Capture the cell that displays the provided text and extract its (X, Y) central coordinate. 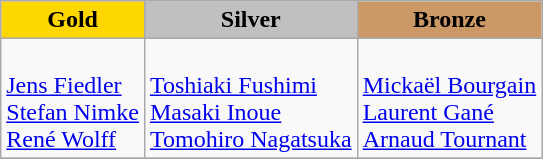
Silver (250, 20)
Mickaël BourgainLaurent GanéArnaud Tournant (450, 98)
Gold (73, 20)
Toshiaki FushimiMasaki InoueTomohiro Nagatsuka (250, 98)
Bronze (450, 20)
Jens FiedlerStefan NimkeRené Wolff (73, 98)
